For the text-containing cell, return its midpoint in (X, Y) coordinate format. 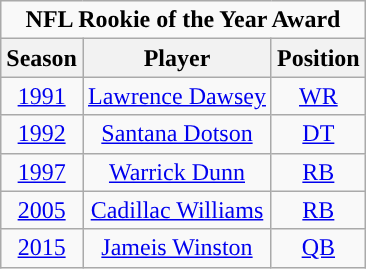
Cadillac Williams (176, 210)
DT (318, 134)
2005 (42, 210)
1991 (42, 96)
Jameis Winston (176, 248)
1992 (42, 134)
1997 (42, 172)
Season (42, 58)
2015 (42, 248)
WR (318, 96)
Santana Dotson (176, 134)
QB (318, 248)
Player (176, 58)
NFL Rookie of the Year Award (183, 20)
Warrick Dunn (176, 172)
Position (318, 58)
Lawrence Dawsey (176, 96)
